Provide the [x, y] coordinate of the cell's center where the given text is located.  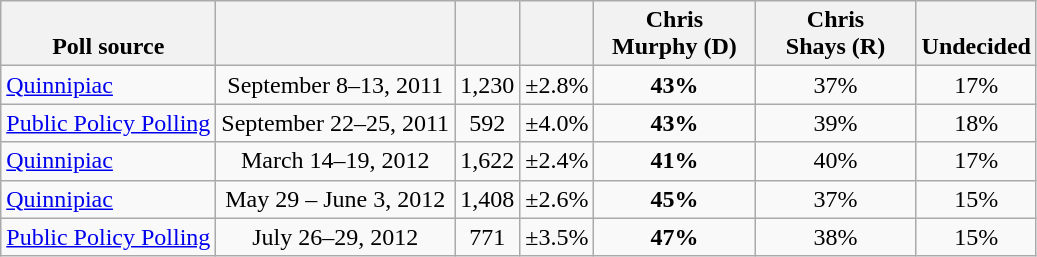
ChrisShays (R) [836, 34]
±2.8% [557, 85]
47% [674, 237]
592 [488, 123]
45% [674, 199]
ChrisMurphy (D) [674, 34]
May 29 – June 3, 2012 [336, 199]
1,230 [488, 85]
771 [488, 237]
1,622 [488, 161]
40% [836, 161]
±2.6% [557, 199]
Poll source [108, 34]
39% [836, 123]
March 14–19, 2012 [336, 161]
September 8–13, 2011 [336, 85]
Undecided [976, 34]
41% [674, 161]
±4.0% [557, 123]
September 22–25, 2011 [336, 123]
±3.5% [557, 237]
38% [836, 237]
1,408 [488, 199]
18% [976, 123]
±2.4% [557, 161]
July 26–29, 2012 [336, 237]
